From the cell containing the given text, extract its center point as [x, y] coordinate. 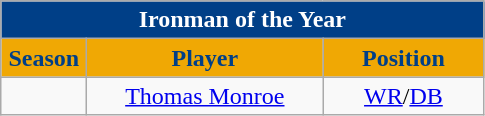
WR/DB [404, 96]
Season [44, 58]
Thomas Monroe [205, 96]
Position [404, 58]
Ironman of the Year [242, 20]
Player [205, 58]
